Search for the cell housing the specified text and yield its (X, Y) center coordinate. 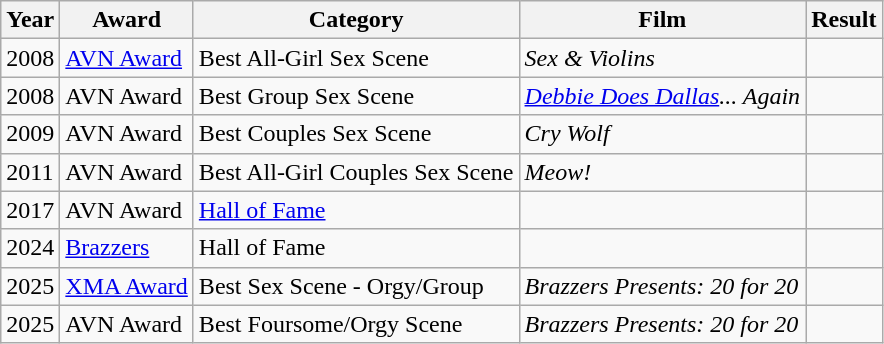
Brazzers (127, 248)
Best All-Girl Sex Scene (356, 58)
Result (844, 20)
2024 (30, 248)
Debbie Does Dallas... Again (662, 96)
XMA Award (127, 286)
Sex & Violins (662, 58)
2009 (30, 134)
Year (30, 20)
Best Sex Scene - Orgy/Group (356, 286)
Best Foursome/Orgy Scene (356, 324)
Film (662, 20)
2017 (30, 210)
Best Couples Sex Scene (356, 134)
Best All-Girl Couples Sex Scene (356, 172)
Category (356, 20)
2011 (30, 172)
Best Group Sex Scene (356, 96)
Meow! (662, 172)
Cry Wolf (662, 134)
Award (127, 20)
